Return the (X, Y) coordinate for the center point of the cell that contains the specified text.  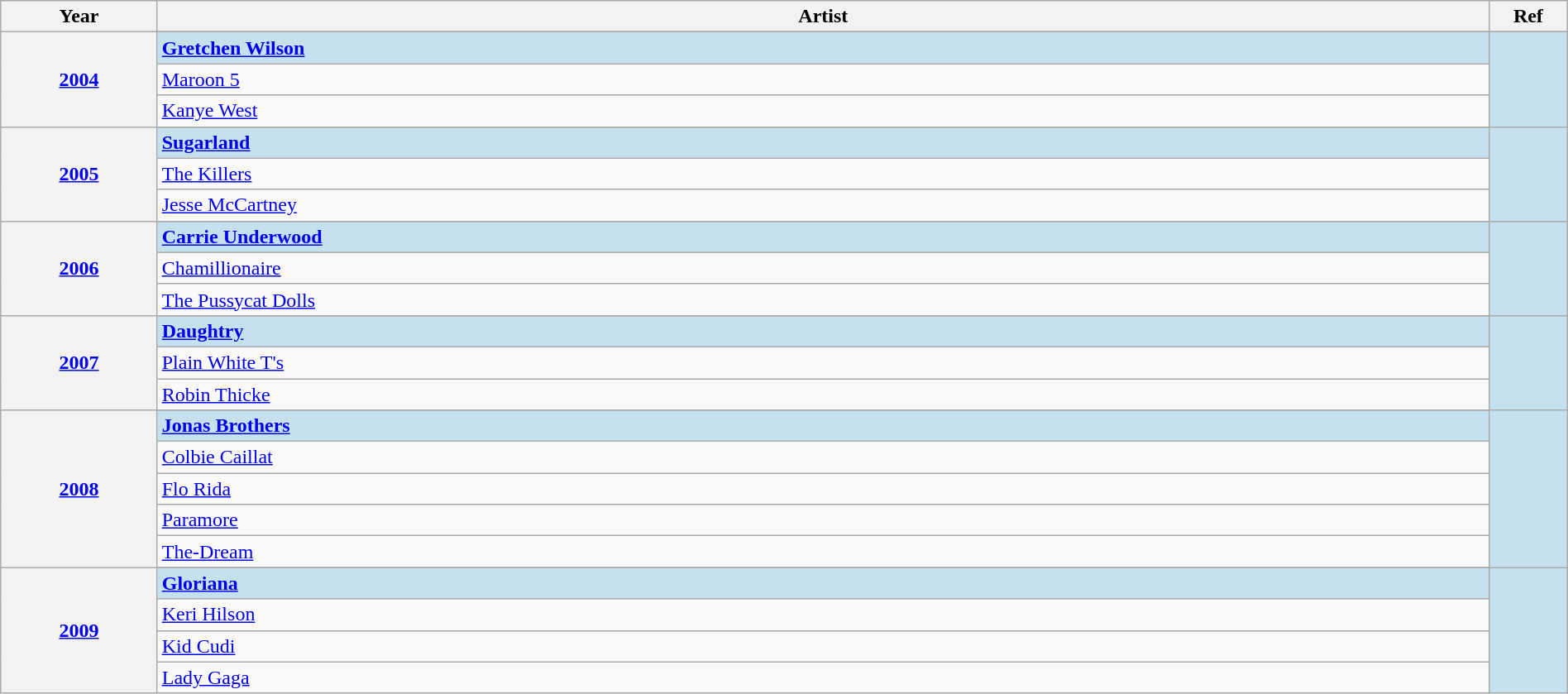
Artist (823, 17)
Jonas Brothers (823, 426)
Ref (1528, 17)
2005 (79, 174)
Flo Rida (823, 489)
Robin Thicke (823, 395)
Paramore (823, 520)
Chamillionaire (823, 268)
Kid Cudi (823, 646)
2009 (79, 630)
2004 (79, 79)
The Killers (823, 174)
Gretchen Wilson (823, 48)
2007 (79, 362)
Lady Gaga (823, 677)
The-Dream (823, 552)
Colbie Caillat (823, 457)
Kanye West (823, 111)
2008 (79, 489)
Gloriana (823, 583)
2006 (79, 268)
The Pussycat Dolls (823, 299)
Plain White T's (823, 362)
Jesse McCartney (823, 205)
Daughtry (823, 331)
Maroon 5 (823, 79)
Year (79, 17)
Keri Hilson (823, 615)
Sugarland (823, 142)
Carrie Underwood (823, 237)
